Return the [x, y] coordinate for the center point of the cell that contains the specified text.  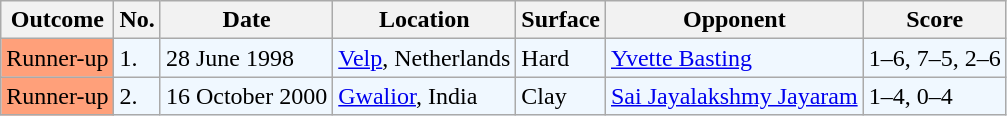
Velp, Netherlands [424, 58]
Hard [561, 58]
1. [137, 58]
Outcome [58, 20]
16 October 2000 [246, 96]
Gwalior, India [424, 96]
Yvette Basting [734, 58]
Surface [561, 20]
1–6, 7–5, 2–6 [934, 58]
2. [137, 96]
Clay [561, 96]
Location [424, 20]
1–4, 0–4 [934, 96]
Sai Jayalakshmy Jayaram [734, 96]
Score [934, 20]
28 June 1998 [246, 58]
No. [137, 20]
Opponent [734, 20]
Date [246, 20]
